Pinpoint the cell where the given text exists, returning its [X, Y] midpoint coordinate. 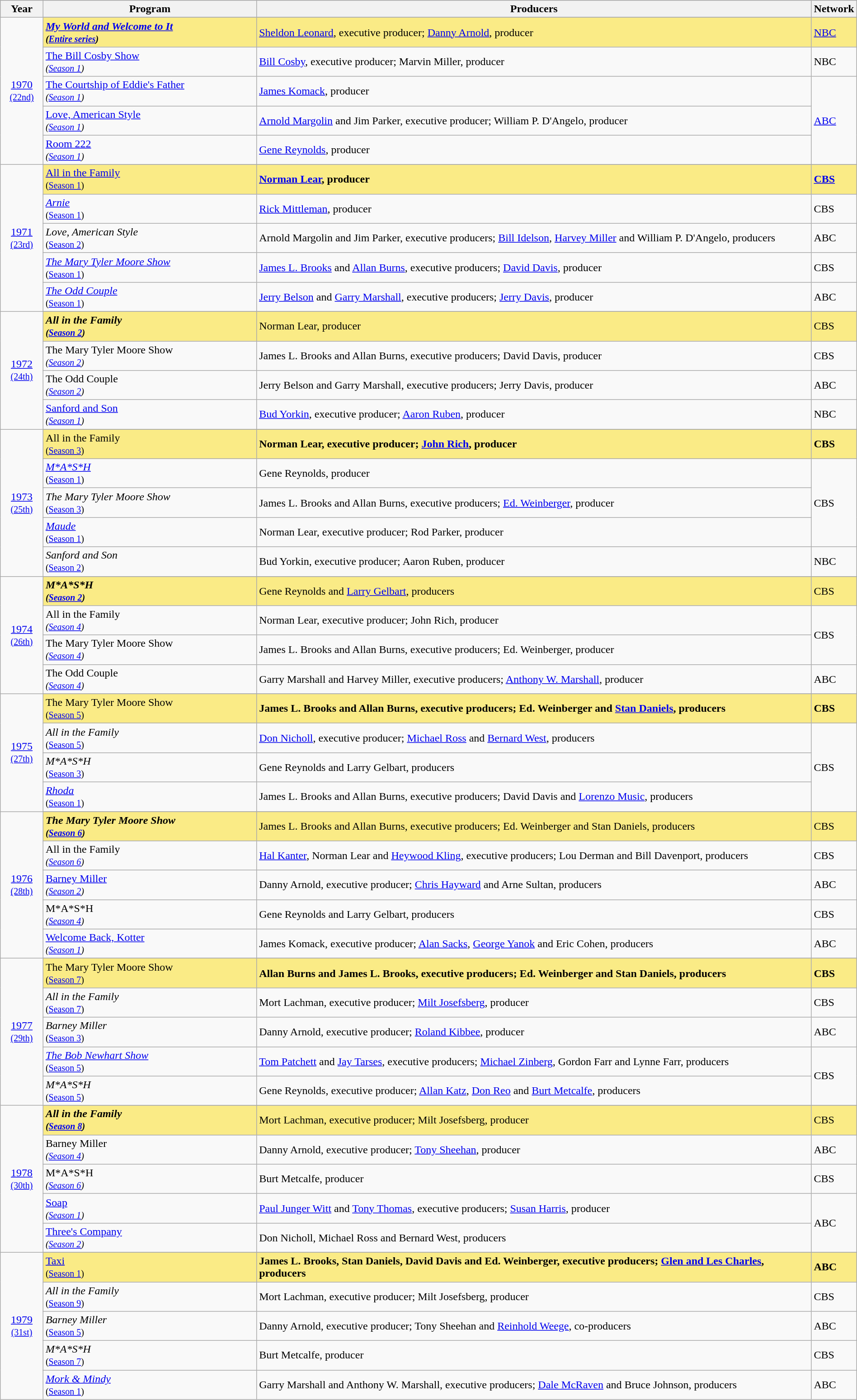
M*A*S*H(Season 6) [150, 1179]
Bill Cosby, executive producer; Marvin Miller, producer [534, 61]
The Odd Couple(Season 4) [150, 679]
Garry Marshall and Anthony W. Marshall, executive producers; Dale McRaven and Bruce Johnson, producers [534, 1385]
Love, American Style(Season 2) [150, 238]
Don Nicholl, Michael Ross and Bernard West, producers [534, 1237]
M*A*S*H(Season 3) [150, 767]
1978(30th) [22, 1179]
Barney Miller(Season 4) [150, 1150]
The Bill Cosby Show(Season 1) [150, 61]
1972(24th) [22, 370]
The Odd Couple(Season 1) [150, 296]
Norman Lear, executive producer; Rod Parker, producer [534, 532]
James Komack, executive producer; Alan Sacks, George Yanok and Eric Cohen, producers [534, 944]
Don Nicholl, executive producer; Michael Ross and Bernard West, producers [534, 738]
The Mary Tyler Moore Show(Season 5) [150, 709]
All in the Family(Season 6) [150, 856]
1975(27th) [22, 752]
All in the Family(Season 7) [150, 1002]
All in the Family(Season 3) [150, 444]
The Mary Tyler Moore Show(Season 6) [150, 826]
All in the Family(Season 2) [150, 326]
Arnie(Season 1) [150, 209]
Rick Mittleman, producer [534, 209]
The Mary Tyler Moore Show(Season 1) [150, 268]
Danny Arnold, executive producer; Tony Sheehan and Reinhold Weege, co-producers [534, 1326]
M*A*S*H(Season 1) [150, 474]
Soap(Season 1) [150, 1208]
The Mary Tyler Moore Show(Season 7) [150, 973]
Gene Reynolds, executive producer; Allan Katz, Don Reo and Burt Metcalfe, producers [534, 1091]
Hal Kanter, Norman Lear and Heywood Kling, executive producers; Lou Derman and Bill Davenport, producers [534, 856]
James L. Brooks and Allan Burns, executive producers; David Davis and Lorenzo Music, producers [534, 796]
M*A*S*H(Season 2) [150, 591]
Mork & Mindy(Season 1) [150, 1385]
Program [150, 9]
The Bob Newhart Show(Season 5) [150, 1061]
Allan Burns and James L. Brooks, executive producers; Ed. Weinberger and Stan Daniels, producers [534, 973]
Maude(Season 1) [150, 532]
Barney Miller(Season 5) [150, 1326]
Danny Arnold, executive producer; Chris Hayward and Arne Sultan, producers [534, 885]
Sanford and Son(Season 2) [150, 561]
1970(22nd) [22, 91]
James L. Brooks, Stan Daniels, David Davis and Ed. Weinberger, executive producers; Glen and Les Charles, producers [534, 1267]
Welcome Back, Kotter(Season 1) [150, 944]
Love, American Style(Season 1) [150, 120]
The Odd Couple(Season 2) [150, 385]
1976(28th) [22, 885]
M*A*S*H(Season 7) [150, 1356]
Three's Company(Season 2) [150, 1237]
1979(31st) [22, 1326]
Room 222(Season 1) [150, 150]
Sheldon Leonard, executive producer; Danny Arnold, producer [534, 33]
Barney Miller(Season 2) [150, 885]
Network [834, 9]
The Mary Tyler Moore Show(Season 2) [150, 355]
Arnold Margolin and Jim Parker, executive producers; Bill Idelson, Harvey Miller and William P. D'Angelo, producers [534, 238]
Garry Marshall and Harvey Miller, executive producers; Anthony W. Marshall, producer [534, 679]
My World and Welcome to It(Entire series) [150, 33]
The Mary Tyler Moore Show(Season 3) [150, 503]
Year [22, 9]
Producers [534, 9]
Rhoda(Season 1) [150, 796]
All in the Family(Season 9) [150, 1296]
1973(25th) [22, 503]
Taxi(Season 1) [150, 1267]
All in the Family(Season 1) [150, 179]
All in the Family(Season 4) [150, 620]
Barney Miller(Season 3) [150, 1032]
1974(26th) [22, 635]
M*A*S*H(Season 4) [150, 915]
Sanford and Son(Season 1) [150, 415]
James Komack, producer [534, 91]
Danny Arnold, executive producer; Roland Kibbee, producer [534, 1032]
Paul Junger Witt and Tony Thomas, executive producers; Susan Harris, producer [534, 1208]
Arnold Margolin and Jim Parker, executive producer; William P. D'Angelo, producer [534, 120]
Tom Patchett and Jay Tarses, executive producers; Michael Zinberg, Gordon Farr and Lynne Farr, producers [534, 1061]
1971(23rd) [22, 238]
The Courtship of Eddie's Father(Season 1) [150, 91]
1977(29th) [22, 1032]
Danny Arnold, executive producer; Tony Sheehan, producer [534, 1150]
All in the Family(Season 5) [150, 738]
The Mary Tyler Moore Show(Season 4) [150, 650]
All in the Family(Season 8) [150, 1120]
M*A*S*H(Season 5) [150, 1091]
